Detect which cell encompasses the target text, then output its [X, Y] center coordinate. 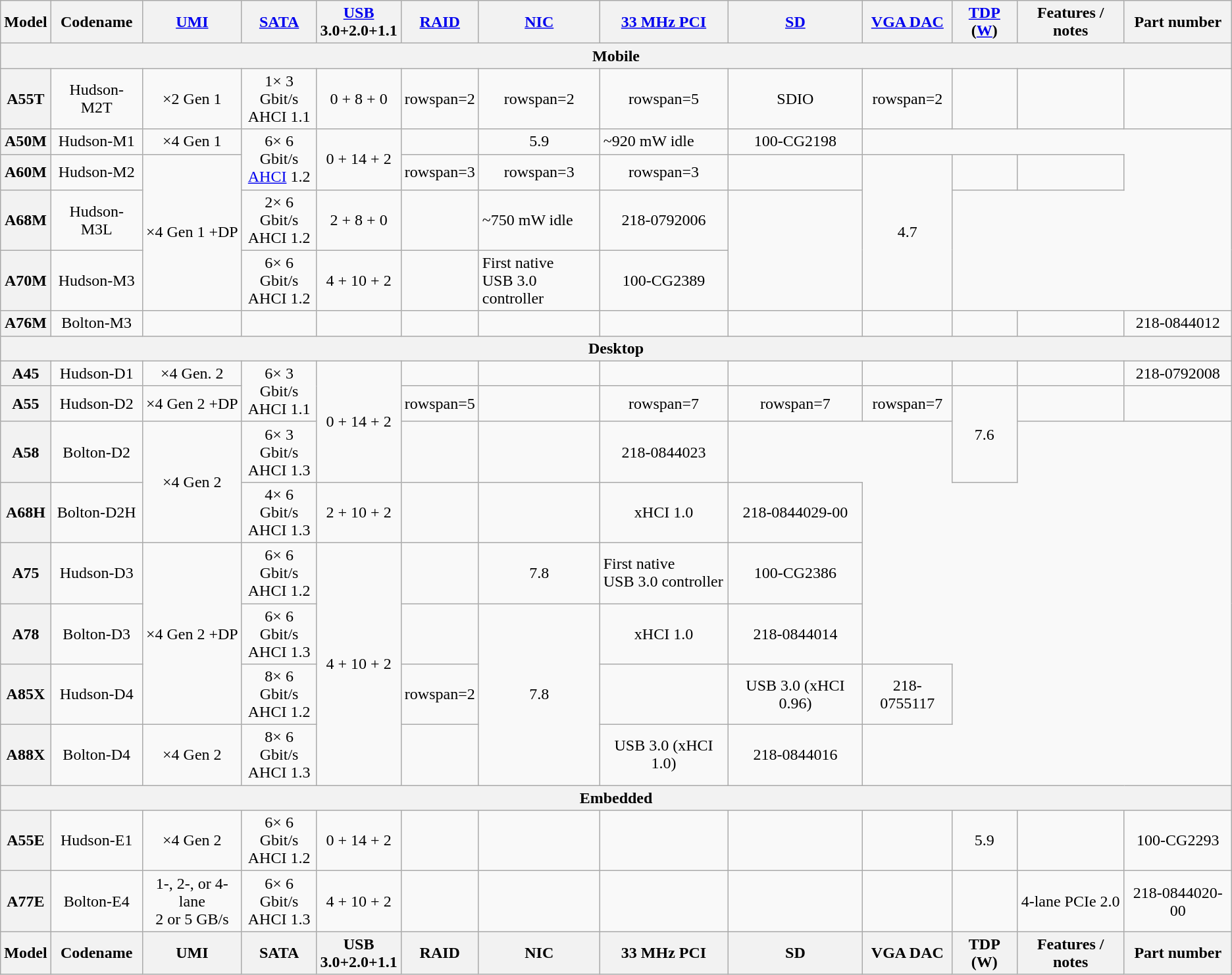
218-0844012 [1178, 323]
100-CG2293 [1178, 841]
Hudson-D1 [96, 373]
SDIO [795, 99]
Bolton-D4 [96, 755]
Bolton-M3 [96, 323]
A88X [26, 755]
7.6 [985, 434]
A55T [26, 99]
8× 6 Gbit/sAHCI 1.2 [279, 695]
×4 Gen 1 +DP [192, 232]
Bolton-D2H [96, 512]
A60M [26, 172]
218-0844029-00 [795, 512]
Hudson-D4 [96, 695]
A77E [26, 901]
A55E [26, 841]
×4 Gen. 2 [192, 373]
2 + 8 + 0 [359, 220]
Desktop [616, 348]
4× 6 Gbit/sAHCI 1.3 [279, 512]
A58 [26, 452]
Hudson-M1 [96, 142]
4.7 [908, 232]
218-0755117 [908, 695]
218-0844020-00 [1178, 901]
A55 [26, 404]
Hudson-M2T [96, 99]
4-lane PCIe 2.0 [1070, 901]
Bolton-D2 [96, 452]
2× 6 Gbit/sAHCI 1.2 [279, 220]
218-0844014 [795, 633]
Hudson-D2 [96, 404]
100-CG2198 [795, 142]
Hudson-E1 [96, 841]
218-0792006 [663, 220]
A45 [26, 373]
Mobile [616, 56]
~920 mW idle [663, 142]
6× 3 Gbit/sAHCI 1.3 [279, 452]
100-CG2386 [795, 573]
1× 3 Gbit/s AHCI 1.1 [279, 99]
A75 [26, 573]
A68H [26, 512]
×2 Gen 1 [192, 99]
218-0792008 [1178, 373]
6× 3 Gbit/s AHCI 1.1 [279, 391]
2 + 10 + 2 [359, 512]
A50M [26, 142]
Hudson-M3L [96, 220]
A78 [26, 633]
218-0844016 [795, 755]
100-CG2389 [663, 280]
A85X [26, 695]
USB 3.0 (xHCI 0.96) [795, 695]
A76M [26, 323]
A68M [26, 220]
1-, 2-, or 4-lane2 or 5 GB/s [192, 901]
TDP (W) [985, 953]
Hudson-M3 [96, 280]
Hudson-M2 [96, 172]
0 + 8 + 0 [359, 99]
Bolton-E4 [96, 901]
~750 mW idle [539, 220]
A70M [26, 280]
Bolton-D3 [96, 633]
8× 6 Gbit/sAHCI 1.3 [279, 755]
×4 Gen 1 [192, 142]
Embedded [616, 798]
USB 3.0 (xHCI 1.0) [663, 755]
TDP(W) [985, 22]
Hudson-D3 [96, 573]
218-0844023 [663, 452]
